Output the (X, Y) coordinate of the center of the cell containing the given text.  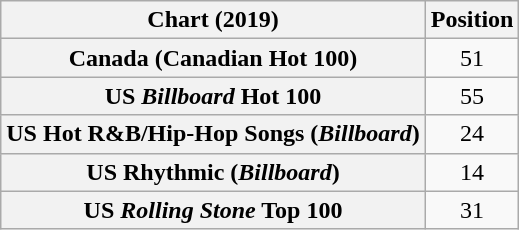
31 (472, 210)
Canada (Canadian Hot 100) (213, 58)
14 (472, 172)
Chart (2019) (213, 20)
US Rolling Stone Top 100 (213, 210)
US Rhythmic (Billboard) (213, 172)
51 (472, 58)
US Hot R&B/Hip-Hop Songs (Billboard) (213, 134)
Position (472, 20)
55 (472, 96)
US Billboard Hot 100 (213, 96)
24 (472, 134)
